Pinpoint the cell where the given text exists, returning its [X, Y] midpoint coordinate. 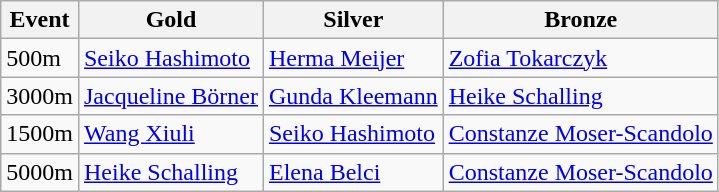
Silver [353, 20]
500m [40, 58]
Gold [170, 20]
3000m [40, 96]
Herma Meijer [353, 58]
Elena Belci [353, 172]
5000m [40, 172]
1500m [40, 134]
Jacqueline Börner [170, 96]
Zofia Tokarczyk [580, 58]
Wang Xiuli [170, 134]
Event [40, 20]
Gunda Kleemann [353, 96]
Bronze [580, 20]
